Find where the given text appears and provide that cell's center as [X, Y] coordinate. 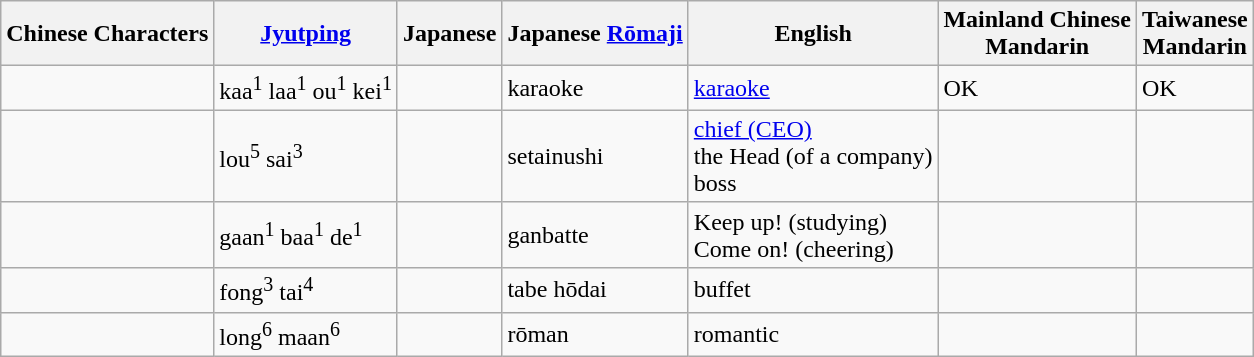
Chinese Characters [108, 34]
romantic [813, 334]
kaa1 laa1 ou1 kei1 [306, 88]
fong3 tai4 [306, 290]
Japanese Rōmaji [595, 34]
long6 maan6 [306, 334]
gaan1 baa1 de1 [306, 234]
setainushi [595, 156]
Mainland ChineseMandarin [1037, 34]
TaiwaneseMandarin [1194, 34]
buffet [813, 290]
rōman [595, 334]
English [813, 34]
lou5 sai3 [306, 156]
Jyutping [306, 34]
tabe hōdai [595, 290]
Keep up! (studying)Come on! (cheering) [813, 234]
Japanese [449, 34]
ganbatte [595, 234]
chief (CEO)the Head (of a company)boss [813, 156]
